Return (x, y) of the center of cell containing provided text 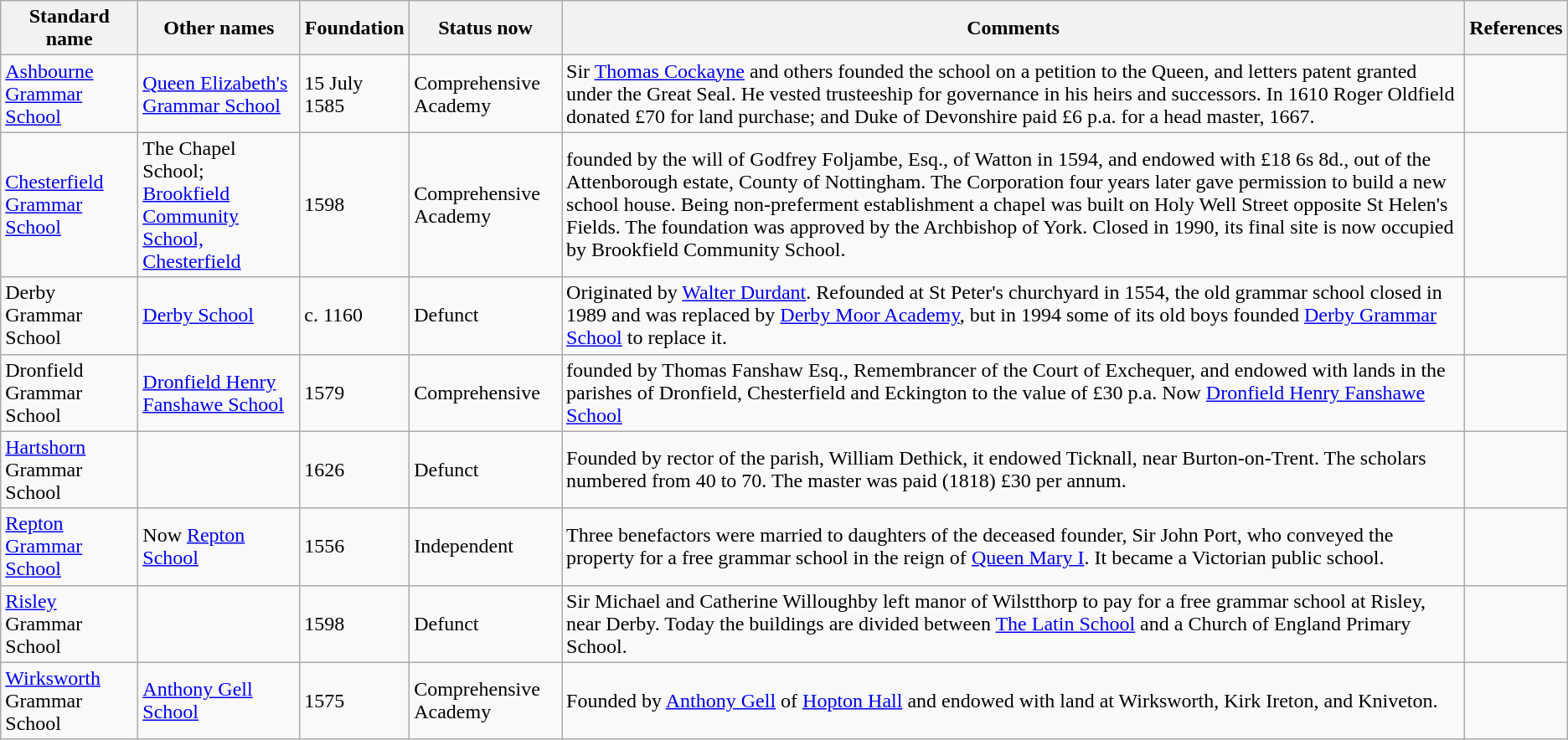
Queen Elizabeth's Grammar School (219, 94)
1575 (355, 701)
1579 (355, 393)
Standard name (70, 28)
Dronfield Henry Fanshawe School (219, 393)
Hartshorn Grammar School (70, 470)
Risley Grammar School (70, 624)
Chesterfield Grammar School (70, 204)
Dronfield Grammar School (70, 393)
References (1516, 28)
Repton Grammar School (70, 547)
Comments (1014, 28)
15 July 1585 (355, 94)
Now Repton School (219, 547)
Other names (219, 28)
Comprehensive (486, 393)
Founded by Anthony Gell of Hopton Hall and endowed with land at Wirksworth, Kirk Ireton, and Kniveton. (1014, 701)
Derby Grammar School (70, 316)
Wirksworth Grammar School (70, 701)
The Chapel School;Brookfield Community School, Chesterfield (219, 204)
Ashbourne Grammar School (70, 94)
Independent (486, 547)
Anthony Gell School (219, 701)
Derby School (219, 316)
c. 1160 (355, 316)
1556 (355, 547)
1626 (355, 470)
Foundation (355, 28)
Status now (486, 28)
